Capture the cell that displays the provided text and extract its [x, y] central coordinate. 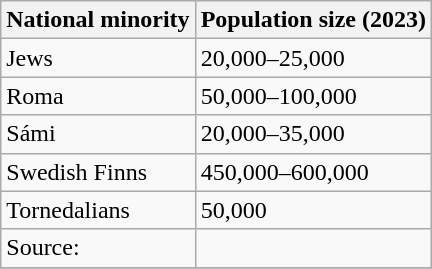
Source: [98, 248]
Population size (2023) [313, 20]
Swedish Finns [98, 172]
Jews [98, 58]
50,000–100,000 [313, 96]
Tornedalians [98, 210]
National minority [98, 20]
20,000–25,000 [313, 58]
20,000–35,000 [313, 134]
Roma [98, 96]
Sámi [98, 134]
450,000–600,000 [313, 172]
50,000 [313, 210]
